Find where the given text appears and provide that cell's center as (x, y) coordinate. 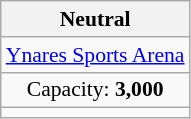
Capacity: 3,000 (96, 90)
Ynares Sports Arena (96, 55)
Neutral (96, 19)
